Extract the [X, Y] coordinate from the center of the cell holding the provided text.  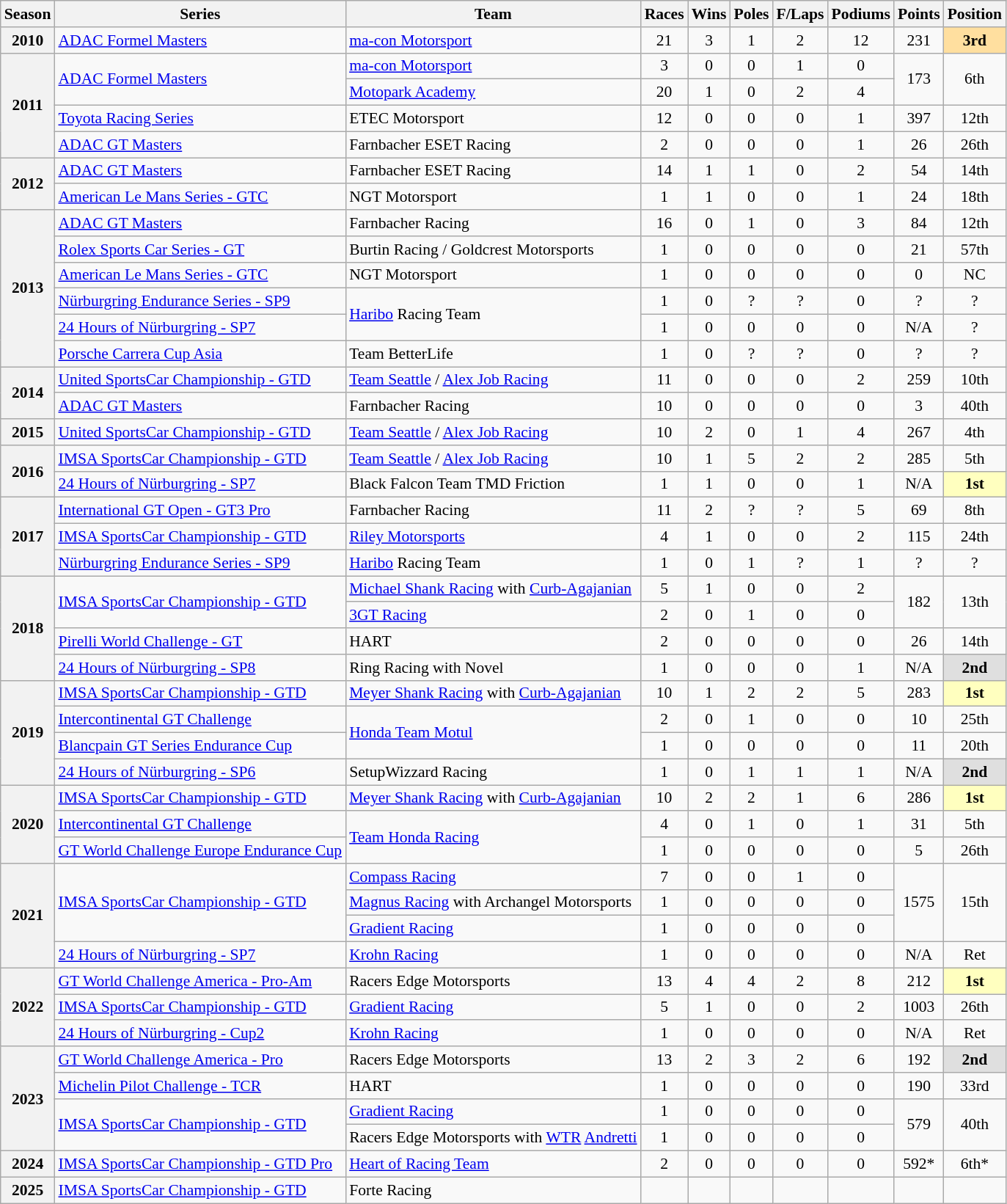
Points [919, 14]
267 [919, 432]
GT World Challenge Europe Endurance Cup [199, 850]
NC [975, 275]
Season [28, 14]
579 [919, 1124]
54 [919, 171]
2023 [28, 1098]
69 [919, 511]
13th [975, 602]
18th [975, 197]
1003 [919, 1007]
24th [975, 537]
Ring Racing with Novel [493, 668]
Motopark Academy [493, 92]
231 [919, 40]
84 [919, 223]
Team [493, 14]
Burtin Racing / Goldcrest Motorsports [493, 249]
2018 [28, 628]
24 Hours of Nürburgring - Cup2 [199, 1034]
2012 [28, 183]
25th [975, 720]
F/Laps [799, 14]
24 [919, 197]
Racers Edge Motorsports with WTR Andretti [493, 1138]
212 [919, 981]
2022 [28, 1007]
Black Falcon Team TMD Friction [493, 484]
20 [664, 92]
397 [919, 119]
1575 [919, 902]
2025 [28, 1190]
3rd [975, 40]
115 [919, 537]
Compass Racing [493, 877]
Honda Team Motul [493, 732]
16 [664, 223]
IMSA SportsCar Championship - GTD Pro [199, 1164]
14 [664, 171]
Position [975, 14]
24 Hours of Nürburgring - SP6 [199, 772]
Team Honda Racing [493, 838]
182 [919, 602]
6th* [975, 1164]
190 [919, 1086]
2014 [28, 393]
24 Hours of Nürburgring - SP8 [199, 668]
592* [919, 1164]
259 [919, 380]
Porsche Carrera Cup Asia [199, 354]
GT World Challenge America - Pro-Am [199, 981]
2019 [28, 732]
Pirelli World Challenge - GT [199, 641]
Forte Racing [493, 1190]
2016 [28, 471]
286 [919, 798]
Team BetterLife [493, 354]
2020 [28, 825]
10th [975, 380]
Riley Motorsports [493, 537]
SetupWizzard Racing [493, 772]
Poles [751, 14]
2021 [28, 916]
Michelin Pilot Challenge - TCR [199, 1086]
57th [975, 249]
8th [975, 511]
3GT Racing [493, 616]
2024 [28, 1164]
33rd [975, 1086]
20th [975, 746]
Toyota Racing Series [199, 119]
7 [664, 877]
6th [975, 79]
285 [919, 459]
Blancpain GT Series Endurance Cup [199, 746]
Heart of Racing Team [493, 1164]
283 [919, 693]
4th [975, 432]
192 [919, 1059]
Wins [709, 14]
Series [199, 14]
2015 [28, 432]
Podiums [861, 14]
2010 [28, 40]
15th [975, 902]
Michael Shank Racing with Curb-Agajanian [493, 589]
8 [861, 981]
Magnus Racing with Archangel Motorsports [493, 902]
173 [919, 79]
2011 [28, 105]
Races [664, 14]
International GT Open - GT3 Pro [199, 511]
31 [919, 825]
GT World Challenge America - Pro [199, 1059]
2017 [28, 537]
ETEC Motorsport [493, 119]
Rolex Sports Car Series - GT [199, 249]
2013 [28, 288]
